Provide the (x, y) coordinate of the cell's center where the given text is located.  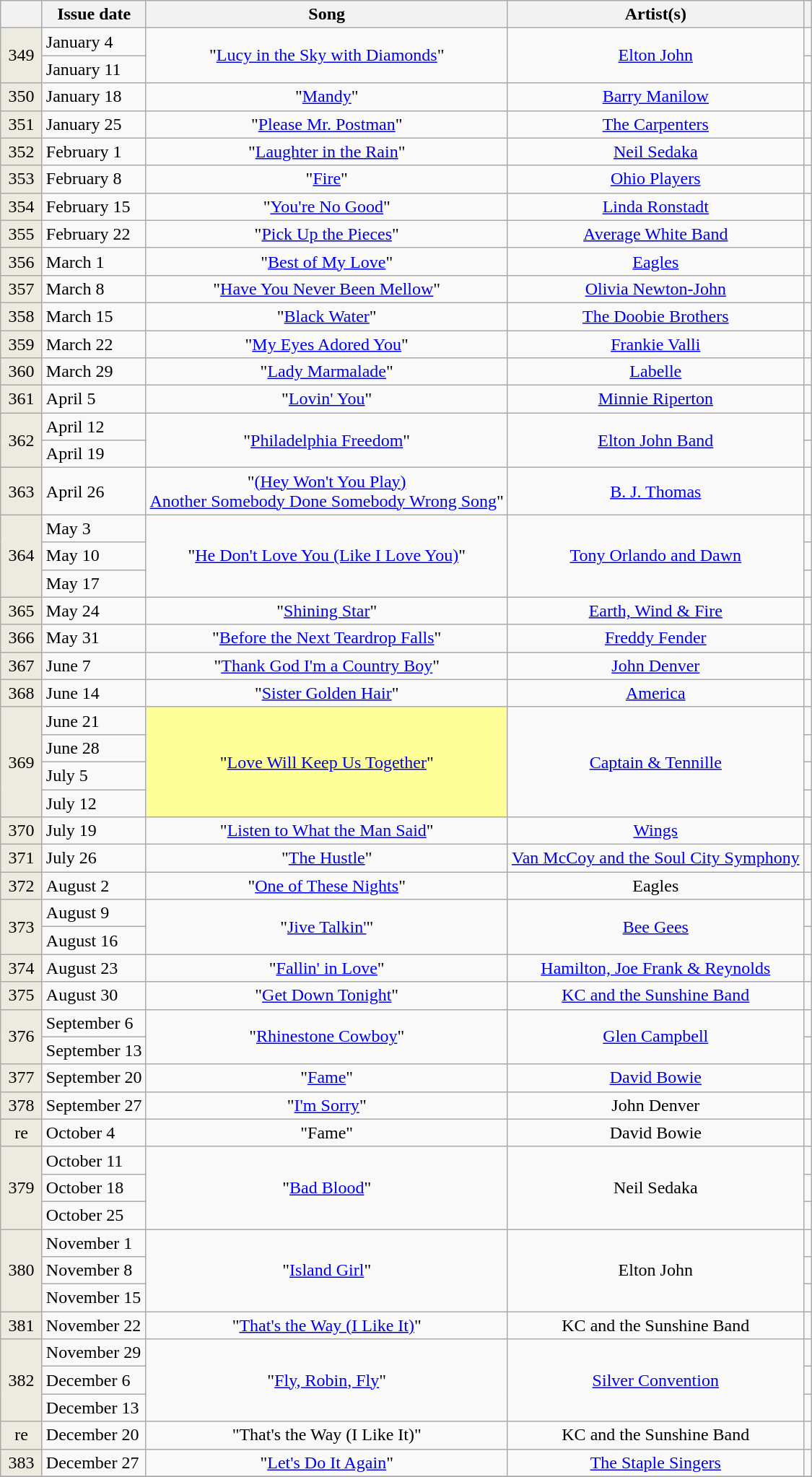
360 (22, 372)
367 (22, 666)
"Mandy" (326, 97)
364 (22, 556)
Song (326, 14)
January 4 (94, 42)
Bee Gees (655, 927)
December 13 (94, 1408)
August 2 (94, 886)
"Lucy in the Sky with Diamonds" (326, 56)
353 (22, 179)
"Best of My Love" (326, 261)
350 (22, 97)
357 (22, 289)
December 6 (94, 1380)
"Lady Marmalade" (326, 372)
July 19 (94, 831)
December 27 (94, 1463)
August 23 (94, 968)
June 7 (94, 666)
April 19 (94, 454)
"Before the Next Teardrop Falls" (326, 638)
381 (22, 1325)
"Philadelphia Freedom" (326, 440)
Earth, Wind & Fire (655, 611)
November 22 (94, 1325)
August 30 (94, 995)
"Fire" (326, 179)
"Black Water" (326, 316)
July 12 (94, 803)
"Island Girl" (326, 1270)
July 26 (94, 858)
371 (22, 858)
373 (22, 927)
Minnie Riperton (655, 399)
"He Don't Love You (Like I Love You)" (326, 556)
Average White Band (655, 234)
May 31 (94, 638)
September 13 (94, 1050)
March 8 (94, 289)
March 1 (94, 261)
October 11 (94, 1160)
The Carpenters (655, 124)
351 (22, 124)
September 6 (94, 1023)
376 (22, 1037)
September 20 (94, 1078)
Labelle (655, 372)
September 27 (94, 1105)
358 (22, 316)
"Bad Blood" (326, 1188)
Elton John Band (655, 440)
"Listen to What the Man Said" (326, 831)
America (655, 693)
"Jive Talkin'" (326, 927)
Issue date (94, 14)
369 (22, 762)
366 (22, 638)
November 8 (94, 1271)
377 (22, 1078)
June 14 (94, 693)
"Rhinestone Cowboy" (326, 1037)
The Doobie Brothers (655, 316)
349 (22, 56)
"Get Down Tonight" (326, 995)
355 (22, 234)
Van McCoy and the Soul City Symphony (655, 858)
Ohio Players (655, 179)
368 (22, 693)
383 (22, 1463)
November 1 (94, 1242)
Hamilton, Joe Frank & Reynolds (655, 968)
"Sister Golden Hair" (326, 693)
February 15 (94, 206)
"Love Will Keep Us Together" (326, 762)
April 5 (94, 399)
"(Hey Won't You Play) Another Somebody Done Somebody Wrong Song" (326, 491)
May 3 (94, 528)
Freddy Fender (655, 638)
April 12 (94, 427)
382 (22, 1380)
"One of These Nights" (326, 886)
Silver Convention (655, 1380)
361 (22, 399)
370 (22, 831)
Olivia Newton-John (655, 289)
"You're No Good" (326, 206)
"Fly, Robin, Fly" (326, 1380)
October 25 (94, 1215)
January 25 (94, 124)
"My Eyes Adored You" (326, 344)
Barry Manilow (655, 97)
B. J. Thomas (655, 491)
372 (22, 886)
October 4 (94, 1133)
March 22 (94, 344)
"Lovin' You" (326, 399)
Wings (655, 831)
August 9 (94, 913)
October 18 (94, 1188)
The Staple Singers (655, 1463)
May 24 (94, 611)
February 22 (94, 234)
"Please Mr. Postman" (326, 124)
Captain & Tennille (655, 762)
352 (22, 152)
March 15 (94, 316)
378 (22, 1105)
November 15 (94, 1298)
362 (22, 440)
"Fallin' in Love" (326, 968)
Artist(s) (655, 14)
"I'm Sorry" (326, 1105)
January 18 (94, 97)
August 16 (94, 941)
380 (22, 1270)
March 29 (94, 372)
Tony Orlando and Dawn (655, 556)
February 8 (94, 179)
May 17 (94, 583)
354 (22, 206)
363 (22, 491)
"The Hustle" (326, 858)
November 29 (94, 1353)
June 21 (94, 720)
Glen Campbell (655, 1037)
July 5 (94, 775)
"Have You Never Been Mellow" (326, 289)
Frankie Valli (655, 344)
374 (22, 968)
Linda Ronstadt (655, 206)
January 11 (94, 69)
June 28 (94, 748)
"Pick Up the Pieces" (326, 234)
356 (22, 261)
359 (22, 344)
February 1 (94, 152)
April 26 (94, 491)
365 (22, 611)
"Let's Do It Again" (326, 1463)
"Laughter in the Rain" (326, 152)
December 20 (94, 1435)
"Thank God I'm a Country Boy" (326, 666)
379 (22, 1188)
"Shining Star" (326, 611)
375 (22, 995)
May 10 (94, 556)
